Detect which cell encompasses the target text, then output its (x, y) center coordinate. 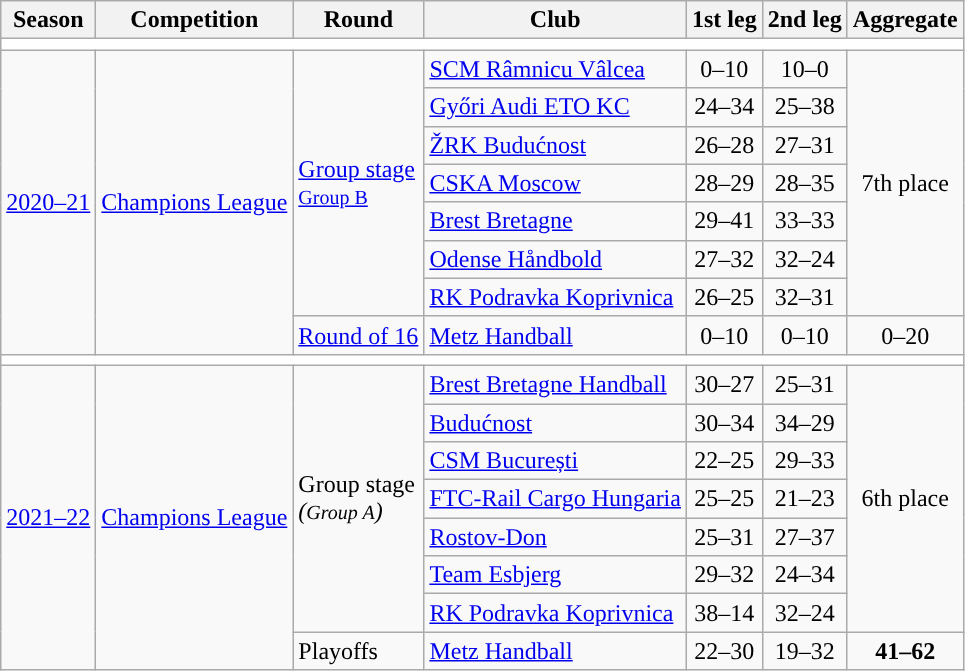
Győri Audi ETO KC (556, 107)
Team Esbjerg (556, 575)
Playoffs (358, 651)
30–27 (724, 384)
CSKA Moscow (556, 183)
Group stage Group B (358, 183)
Round (358, 20)
32–31 (804, 297)
Odense Håndbold (556, 259)
28–29 (724, 183)
22–25 (724, 461)
SCM Râmnicu Vâlcea (556, 69)
27–37 (804, 537)
Aggregate (905, 20)
38–14 (724, 613)
Rostov-Don (556, 537)
25–25 (724, 499)
6th place (905, 498)
2nd leg (804, 20)
Budućnost (556, 423)
Season (48, 20)
26–28 (724, 145)
26–25 (724, 297)
Group stage(Group A) (358, 498)
2021–22 (48, 517)
ŽRK Budućnost (556, 145)
2020–21 (48, 202)
Competition (194, 20)
25–38 (804, 107)
22–30 (724, 651)
Round of 16 (358, 335)
CSM București (556, 461)
7th place (905, 183)
10–0 (804, 69)
29–33 (804, 461)
Club (556, 20)
0–20 (905, 335)
21–23 (804, 499)
19–32 (804, 651)
29–32 (724, 575)
1st leg (724, 20)
29–41 (724, 221)
34–29 (804, 423)
Brest Bretagne Handball (556, 384)
FTC-Rail Cargo Hungaria (556, 499)
33–33 (804, 221)
30–34 (724, 423)
Brest Bretagne (556, 221)
27–32 (724, 259)
41–62 (905, 651)
28–35 (804, 183)
27–31 (804, 145)
